Return the (X, Y) coordinate for the center point of the cell that contains the specified text.  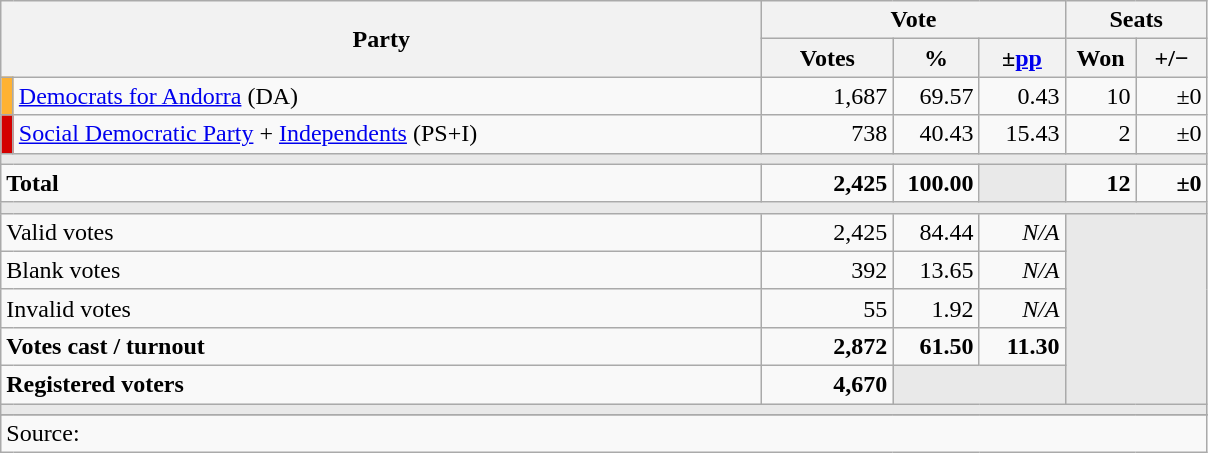
Votes (828, 58)
69.57 (936, 96)
Vote (914, 20)
Registered voters (382, 384)
1,687 (828, 96)
4,670 (828, 384)
% (936, 58)
Votes cast / turnout (382, 346)
+/− (1172, 58)
Democrats for Andorra (DA) (387, 96)
55 (828, 308)
2 (1100, 134)
84.44 (936, 232)
Won (1100, 58)
Party (382, 39)
0.43 (1022, 96)
40.43 (936, 134)
Valid votes (382, 232)
61.50 (936, 346)
392 (828, 270)
Seats (1136, 20)
Source: (604, 434)
13.65 (936, 270)
Invalid votes (382, 308)
1.92 (936, 308)
10 (1100, 96)
11.30 (1022, 346)
2,872 (828, 346)
100.00 (936, 183)
15.43 (1022, 134)
Blank votes (382, 270)
±pp (1022, 58)
738 (828, 134)
12 (1100, 183)
Total (382, 183)
Social Democratic Party + Independents (PS+I) (387, 134)
